For the text-containing cell, return its midpoint in (X, Y) coordinate format. 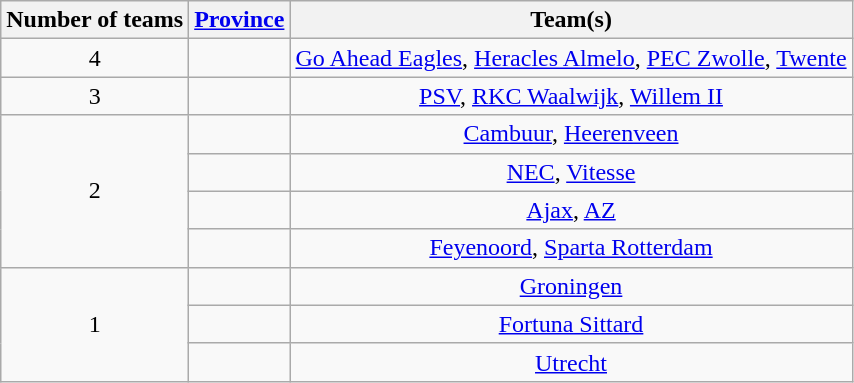
Team(s) (571, 20)
Number of teams (95, 20)
Fortuna Sittard (571, 324)
4 (95, 58)
NEC, Vitesse (571, 172)
Feyenoord, Sparta Rotterdam (571, 248)
Utrecht (571, 362)
Ajax, AZ (571, 210)
Groningen (571, 286)
Province (240, 20)
Cambuur, Heerenveen (571, 134)
1 (95, 324)
2 (95, 191)
Go Ahead Eagles, Heracles Almelo, PEC Zwolle, Twente (571, 58)
3 (95, 96)
PSV, RKC Waalwijk, Willem II (571, 96)
